Identify which cell holds the provided text, then report its [X, Y] central coordinate. 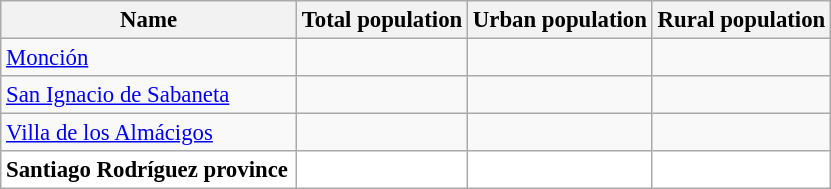
San Ignacio de Sabaneta [149, 95]
Santiago Rodríguez province [149, 170]
Monción [149, 58]
Rural population [741, 20]
Name [149, 20]
Total population [382, 20]
Urban population [560, 20]
Villa de los Almácigos [149, 133]
